Search for the cell housing the specified text and yield its (X, Y) center coordinate. 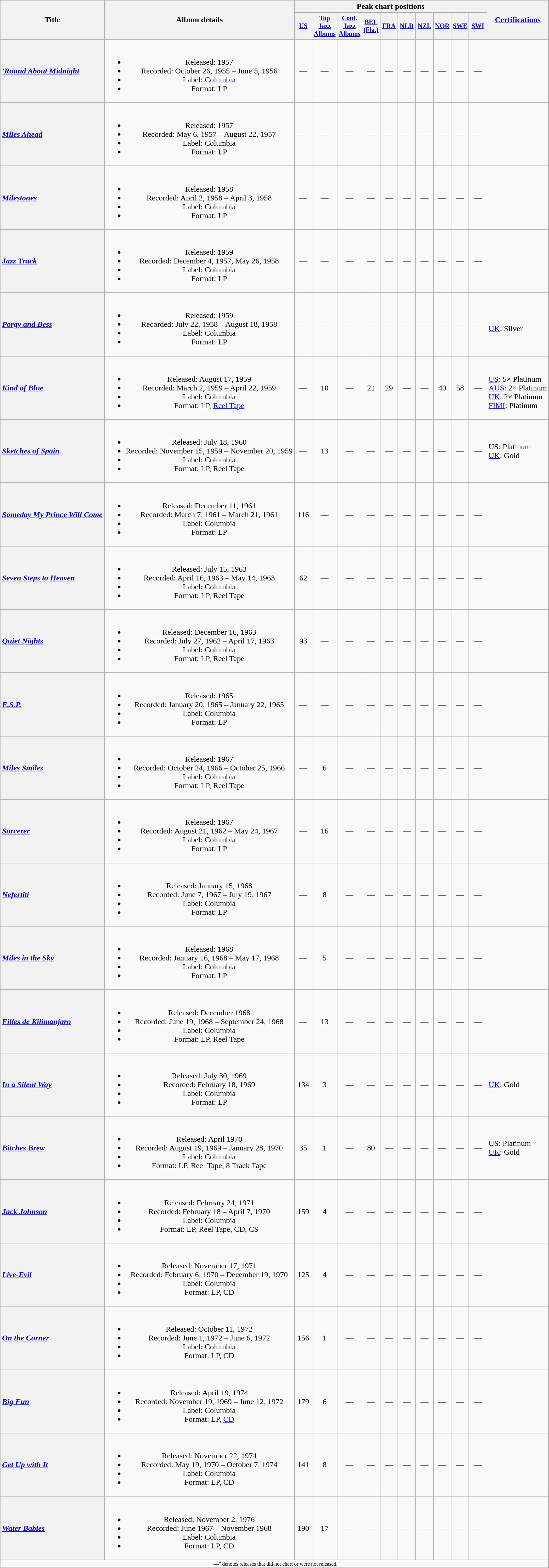
93 (303, 641)
Nefertiti (52, 895)
Released: 1958Recorded: April 2, 1958 – April 3, 1958Label: ColumbiaFormat: LP (199, 198)
Released: August 17, 1959Recorded: March 2, 1959 – April 22, 1959Label: ColumbiaFormat: LP, Reel Tape (199, 388)
Miles Smiles (52, 768)
BEL (Fla.) (371, 26)
35 (303, 1148)
Cont. Jazz Albums (350, 26)
Someday My Prince Will Come (52, 515)
Top Jazz Albums (325, 26)
NZL (424, 26)
80 (371, 1148)
Released: December 1968Recorded: June 19, 1968 – September 24, 1968Label: ColumbiaFormat: LP, Reel Tape (199, 1021)
10 (325, 388)
21 (371, 388)
Jack Johnson (52, 1211)
Kind of Blue (52, 388)
Released: October 11, 1972Recorded: June 1, 1972 – June 6, 1972Label: ColumbiaFormat: LP, CD (199, 1338)
FRA (389, 26)
Get Up with It (52, 1465)
E.S.P. (52, 705)
Released: 1957Recorded: October 26, 1955 – June 5, 1956Label: ColumbiaFormat: LP (199, 71)
NLD (407, 26)
Title (52, 20)
125 (303, 1275)
Released: 1968Recorded: January 16, 1968 – May 17, 1968Label: ColumbiaFormat: LP (199, 958)
In a Silent Way (52, 1085)
Album details (199, 20)
Jazz Track (52, 261)
Live-Evil (52, 1275)
116 (303, 515)
190 (303, 1528)
159 (303, 1211)
62 (303, 578)
US: 5× Platinum AUS: 2× Platinum UK: 2× Platinum FIMI: Platinum (518, 388)
Released: 1957Recorded: May 6, 1957 – August 22, 1957Label: ColumbiaFormat: LP (199, 134)
Released: November 17, 1971Recorded: February 6, 1970 – December 19, 1970Label: ColumbiaFormat: LP, CD (199, 1275)
134 (303, 1085)
Released: 1959Recorded: December 4, 1957, May 26, 1958Label: ColumbiaFormat: LP (199, 261)
Released: December 11, 1961Recorded: March 7, 1961 – March 21, 1961Label: ColumbiaFormat: LP (199, 515)
Released: July 18, 1960Recorded: November 15, 1959 – November 20, 1959Label: ColumbiaFormat: LP, Reel Tape (199, 451)
179 (303, 1402)
US (303, 26)
141 (303, 1465)
Quiet Nights (52, 641)
Peak chart positions (390, 7)
Sketches of Spain (52, 451)
Released: 1967Recorded: October 24, 1966 – October 25, 1966Label: ColumbiaFormat: LP, Reel Tape (199, 768)
SWE (460, 26)
Water Babies (52, 1528)
3 (325, 1085)
Released: 1967Recorded: August 21, 1962 – May 24, 1967Label: ColumbiaFormat: LP (199, 831)
Miles in the Sky (52, 958)
Released: December 16, 1963Recorded: July 27, 1962 – April 17, 1963Label: ColumbiaFormat: LP, Reel Tape (199, 641)
"—" denotes releases that did not chart or were not released. (274, 1564)
Released: 1959Recorded: July 22, 1958 – August 18, 1958Label: ColumbiaFormat: LP (199, 325)
NOR (442, 26)
On the Corner (52, 1338)
16 (325, 831)
Miles Ahead (52, 134)
Released: July 30, 1969Recorded: February 18, 1969Label: ColumbiaFormat: LP (199, 1085)
17 (325, 1528)
Porgy and Bess (52, 325)
Released: January 15, 1968Recorded: June 7, 1967 – July 19, 1967Label: ColumbiaFormat: LP (199, 895)
Released: February 24, 1971Recorded: February 18 – April 7, 1970Label: ColumbiaFormat: LP, Reel Tape, CD, CS (199, 1211)
'Round About Midnight (52, 71)
58 (460, 388)
Seven Steps to Heaven (52, 578)
Certifications (518, 20)
Released: 1965Recorded: January 20, 1965 – January 22, 1965Label: ColumbiaFormat: LP (199, 705)
Released: April 1970Recorded: August 19, 1969 – January 28, 1970Label: ColumbiaFormat: LP, Reel Tape, 8 Track Tape (199, 1148)
UK: Gold (518, 1085)
Released: April 19, 1974Recorded: November 19, 1969 – June 12, 1972Label: ColumbiaFormat: LP, CD (199, 1402)
40 (442, 388)
SWI (478, 26)
29 (389, 388)
Released: November 22, 1974Recorded: May 19, 1970 – October 7, 1974Label: ColumbiaFormat: LP, CD (199, 1465)
Sorcerer (52, 831)
Released: July 15, 1963Recorded: April 16, 1963 – May 14, 1963Label: ColumbiaFormat: LP, Reel Tape (199, 578)
Big Fun (52, 1402)
Released: November 2, 1976Recorded: June 1967 – November 1968Label: ColumbiaFormat: LP, CD (199, 1528)
Milestones (52, 198)
UK: Silver (518, 325)
5 (325, 958)
Filles de Kilimanjaro (52, 1021)
Bitches Brew (52, 1148)
156 (303, 1338)
